Return (x, y) of the center of cell containing provided text 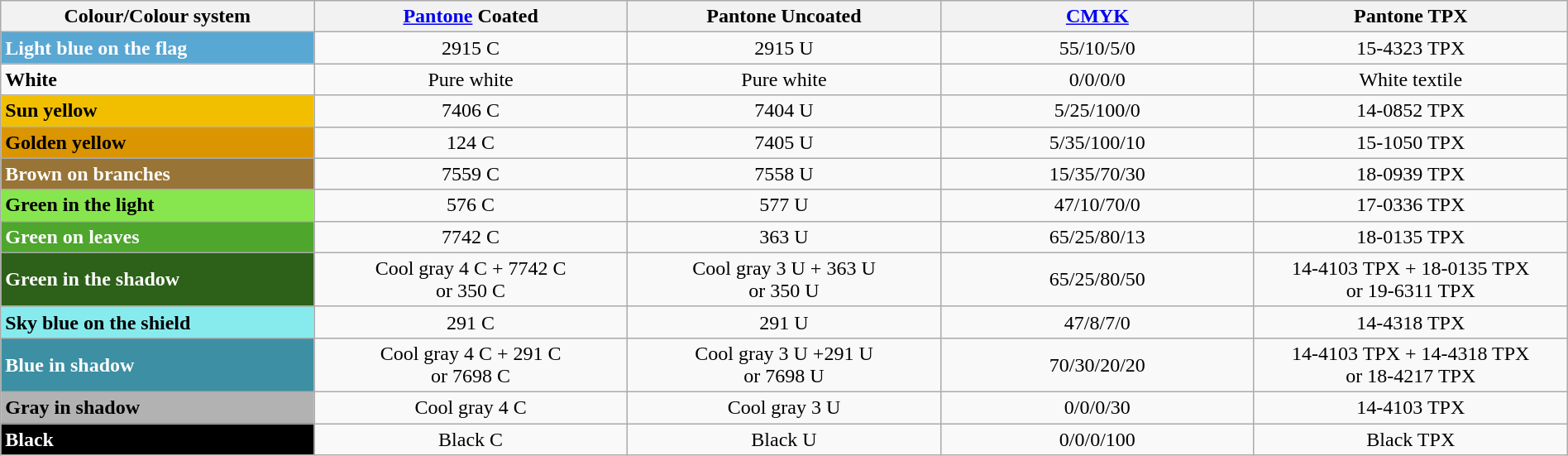
Pantone TPX (1411, 17)
5/35/100/10 (1097, 142)
Brown on branches (157, 174)
0/0/0/0 (1097, 79)
7742 C (471, 237)
14-4103 TPX + 14-4318 TPX or 18-4217 TPX (1411, 364)
0/0/0/100 (1097, 439)
Black TPX (1411, 439)
70/30/20/20 (1097, 364)
Cool gray 3 U +291 U or 7698 U (784, 364)
291 U (784, 322)
291 C (471, 322)
Sky blue on the shield (157, 322)
Black U (784, 439)
CMYK (1097, 17)
7404 U (784, 111)
Green on leaves (157, 237)
Colour/Colour system (157, 17)
Green in the shadow (157, 280)
Cool gray 3 U (784, 407)
White textile (1411, 79)
Golden yellow (157, 142)
Gray in shadow (157, 407)
47/10/70/0 (1097, 205)
Pantone Coated (471, 17)
577 U (784, 205)
2915 U (784, 48)
55/10/5/0 (1097, 48)
Cool gray 4 C + 291 C or 7698 C (471, 364)
14-4318 TPX (1411, 322)
15-4323 TPX (1411, 48)
7558 U (784, 174)
Blue in shadow (157, 364)
7559 C (471, 174)
Black (157, 439)
576 C (471, 205)
14-4103 TPX + 18-0135 TPXor 19-6311 TPX (1411, 280)
18-0135 TPX (1411, 237)
0/0/0/30 (1097, 407)
Green in the light (157, 205)
17-0336 TPX (1411, 205)
Sun yellow (157, 111)
Pantone Uncoated (784, 17)
Cool gray 4 C + 7742 C or 350 C (471, 280)
Cool gray 4 C (471, 407)
124 C (471, 142)
47/8/7/0 (1097, 322)
5/25/100/0 (1097, 111)
White (157, 79)
15-1050 TPX (1411, 142)
14-4103 TPX (1411, 407)
363 U (784, 237)
Black C (471, 439)
Light blue on the flag (157, 48)
7406 C (471, 111)
Cool gray 3 U + 363 U or 350 U (784, 280)
15/35/70/30 (1097, 174)
7405 U (784, 142)
18-0939 TPX (1411, 174)
14-0852 TPX (1411, 111)
65/25/80/13 (1097, 237)
65/25/80/50 (1097, 280)
2915 C (471, 48)
